Return [X, Y] of the center of cell containing provided text 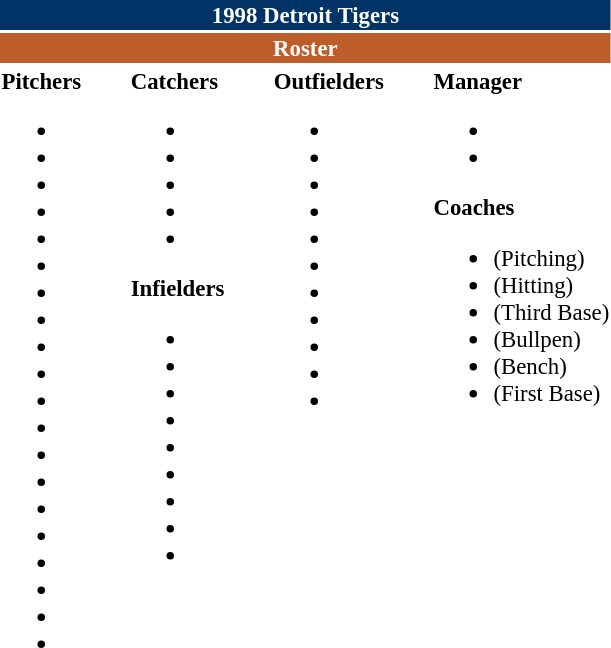
Roster [306, 48]
1998 Detroit Tigers [306, 15]
